Locate the cell with the specified text and output its [x, y] center coordinate. 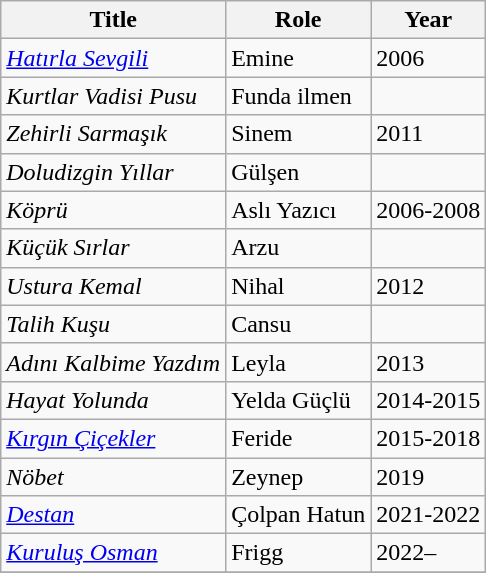
Destan [114, 515]
Kırgın Çiçekler [114, 438]
Köprü [114, 210]
Nihal [298, 286]
Emine [298, 58]
Yelda Güçlü [298, 400]
Talih Kuşu [114, 324]
Hayat Yolunda [114, 400]
Funda ilmen [298, 96]
2022– [428, 553]
Gülşen [298, 172]
Kuruluş Osman [114, 553]
Frigg [298, 553]
2006 [428, 58]
Title [114, 20]
Role [298, 20]
Nöbet [114, 477]
Doludizgin Yıllar [114, 172]
2013 [428, 362]
Year [428, 20]
Zeynep [298, 477]
Ustura Kemal [114, 286]
Çolpan Hatun [298, 515]
Aslı Yazıcı [298, 210]
Hatırla Sevgili [114, 58]
Feride [298, 438]
Küçük Sırlar [114, 248]
2019 [428, 477]
Arzu [298, 248]
2021-2022 [428, 515]
Cansu [298, 324]
2006-2008 [428, 210]
Sinem [298, 134]
Adını Kalbime Yazdım [114, 362]
Zehirli Sarmaşık [114, 134]
Leyla [298, 362]
Kurtlar Vadisi Pusu [114, 96]
2015-2018 [428, 438]
2014-2015 [428, 400]
2012 [428, 286]
2011 [428, 134]
